Capture the cell that displays the provided text and extract its [X, Y] central coordinate. 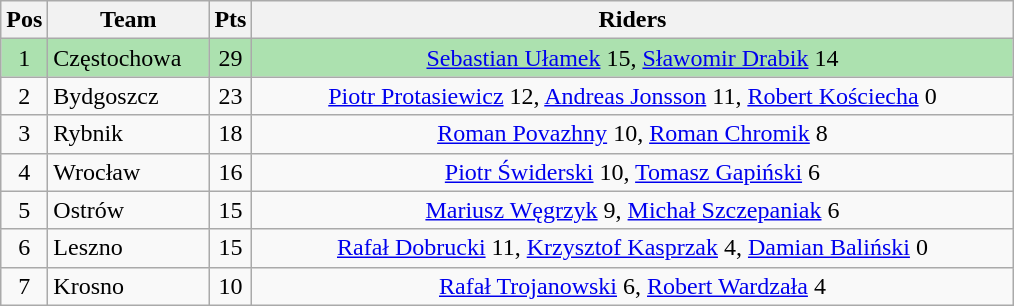
Leszno [128, 248]
Pos [24, 20]
4 [24, 172]
Bydgoszcz [128, 96]
29 [230, 58]
Wrocław [128, 172]
1 [24, 58]
Piotr Świderski 10, Tomasz Gapiński 6 [632, 172]
2 [24, 96]
5 [24, 210]
3 [24, 134]
Riders [632, 20]
7 [24, 286]
Team [128, 20]
10 [230, 286]
6 [24, 248]
Rybnik [128, 134]
Sebastian Ułamek 15, Sławomir Drabik 14 [632, 58]
Pts [230, 20]
16 [230, 172]
Rafał Trojanowski 6, Robert Wardzała 4 [632, 286]
Częstochowa [128, 58]
Mariusz Węgrzyk 9, Michał Szczepaniak 6 [632, 210]
18 [230, 134]
Rafał Dobrucki 11, Krzysztof Kasprzak 4, Damian Baliński 0 [632, 248]
23 [230, 96]
Krosno [128, 286]
Roman Povazhny 10, Roman Chromik 8 [632, 134]
Ostrów [128, 210]
Piotr Protasiewicz 12, Andreas Jonsson 11, Robert Kościecha 0 [632, 96]
